Provide the (X, Y) coordinate of the cell's center where the given text is located.  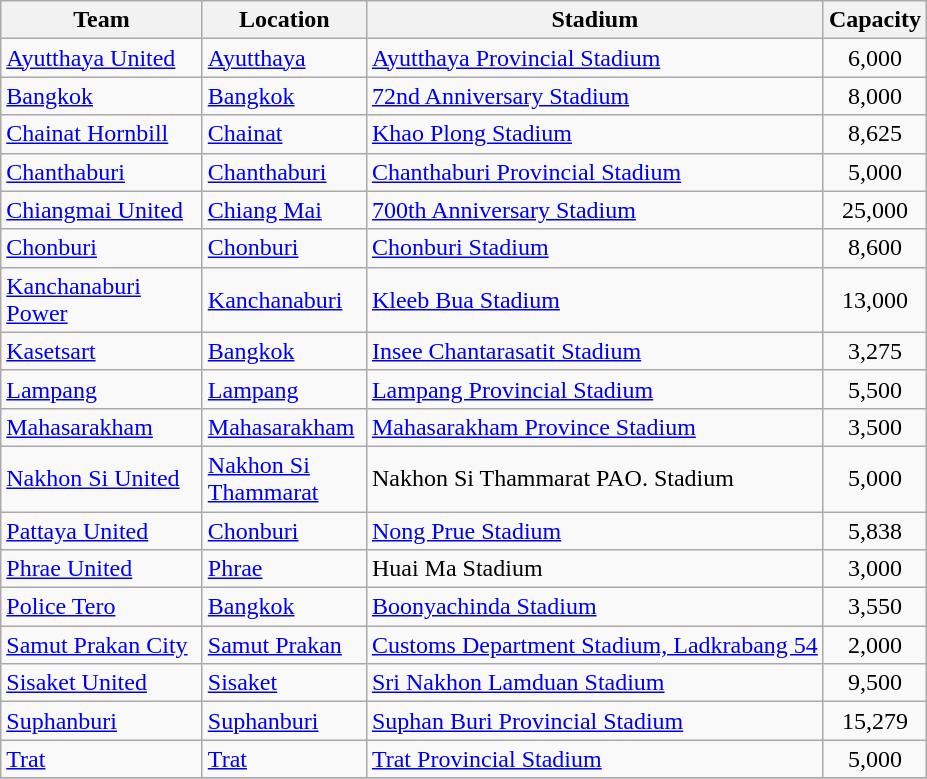
72nd Anniversary Stadium (594, 96)
Pattaya United (102, 531)
Kanchanaburi (284, 300)
2,000 (874, 645)
Ayutthaya United (102, 58)
8,625 (874, 134)
Chainat Hornbill (102, 134)
3,000 (874, 569)
Samut Prakan City (102, 645)
Phrae (284, 569)
Trat Provincial Stadium (594, 759)
Ayutthaya (284, 58)
Chainat (284, 134)
15,279 (874, 721)
Boonyachinda Stadium (594, 607)
Ayutthaya Provincial Stadium (594, 58)
8,600 (874, 248)
Insee Chantarasatit Stadium (594, 351)
3,550 (874, 607)
Police Tero (102, 607)
Samut Prakan (284, 645)
Chiang Mai (284, 210)
Suphan Buri Provincial Stadium (594, 721)
3,500 (874, 427)
5,500 (874, 389)
Kasetsart (102, 351)
Nakhon Si Thammarat (284, 478)
9,500 (874, 683)
Kanchanaburi Power (102, 300)
25,000 (874, 210)
Nakhon Si United (102, 478)
Phrae United (102, 569)
6,000 (874, 58)
Customs Department Stadium, Ladkrabang 54 (594, 645)
Team (102, 20)
Huai Ma Stadium (594, 569)
Chiangmai United (102, 210)
Capacity (874, 20)
Khao Plong Stadium (594, 134)
Sri Nakhon Lamduan Stadium (594, 683)
Mahasarakham Province Stadium (594, 427)
Lampang Provincial Stadium (594, 389)
Sisaket United (102, 683)
Nakhon Si Thammarat PAO. Stadium (594, 478)
700th Anniversary Stadium (594, 210)
3,275 (874, 351)
Kleeb Bua Stadium (594, 300)
Nong Prue Stadium (594, 531)
8,000 (874, 96)
Chonburi Stadium (594, 248)
Stadium (594, 20)
Location (284, 20)
13,000 (874, 300)
Sisaket (284, 683)
Chanthaburi Provincial Stadium (594, 172)
5,838 (874, 531)
